Identify which cell holds the provided text, then report its [x, y] central coordinate. 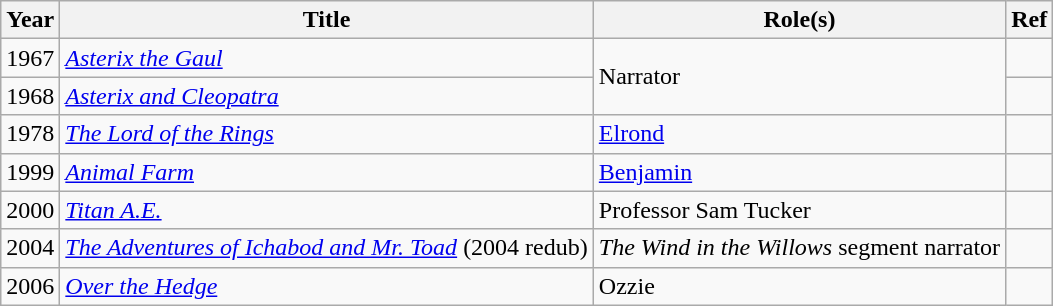
Year [30, 20]
1967 [30, 58]
Animal Farm [326, 172]
Asterix the Gaul [326, 58]
Professor Sam Tucker [799, 210]
The Adventures of Ichabod and Mr. Toad (2004 redub) [326, 248]
Asterix and Cleopatra [326, 96]
Title [326, 20]
Ref [1030, 20]
Benjamin [799, 172]
Ozzie [799, 286]
The Wind in the Willows segment narrator [799, 248]
2004 [30, 248]
2006 [30, 286]
1968 [30, 96]
Titan A.E. [326, 210]
Role(s) [799, 20]
2000 [30, 210]
1978 [30, 134]
Narrator [799, 77]
Elrond [799, 134]
The Lord of the Rings [326, 134]
Over the Hedge [326, 286]
1999 [30, 172]
